Output the [X, Y] coordinate of the center of the cell containing the given text.  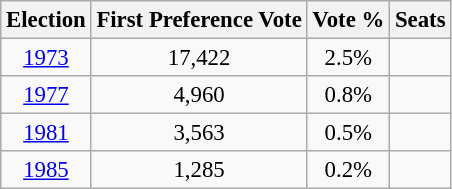
0.5% [348, 133]
0.2% [348, 170]
1,285 [199, 170]
Election [46, 20]
17,422 [199, 58]
First Preference Vote [199, 20]
2.5% [348, 58]
1977 [46, 95]
1973 [46, 58]
1981 [46, 133]
1985 [46, 170]
Vote % [348, 20]
4,960 [199, 95]
3,563 [199, 133]
Seats [420, 20]
0.8% [348, 95]
